Return the [x, y] coordinate for the center point of the cell that contains the specified text.  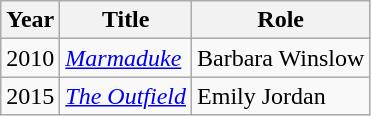
Year [30, 20]
Title [126, 20]
Barbara Winslow [281, 58]
Marmaduke [126, 58]
2015 [30, 96]
Emily Jordan [281, 96]
2010 [30, 58]
The Outfield [126, 96]
Role [281, 20]
